Find where the given text appears and provide that cell's center as (x, y) coordinate. 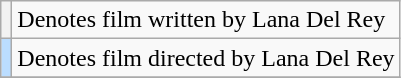
Denotes film written by Lana Del Rey (206, 20)
Denotes film directed by Lana Del Rey (206, 58)
